Extract the [X, Y] coordinate from the center of the cell holding the provided text.  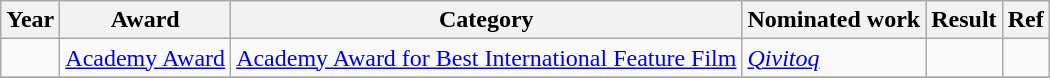
Ref [1026, 20]
Award [146, 20]
Qivitoq [834, 58]
Nominated work [834, 20]
Category [486, 20]
Academy Award [146, 58]
Year [30, 20]
Result [964, 20]
Academy Award for Best International Feature Film [486, 58]
